Provide the (X, Y) coordinate of the cell's center where the given text is located.  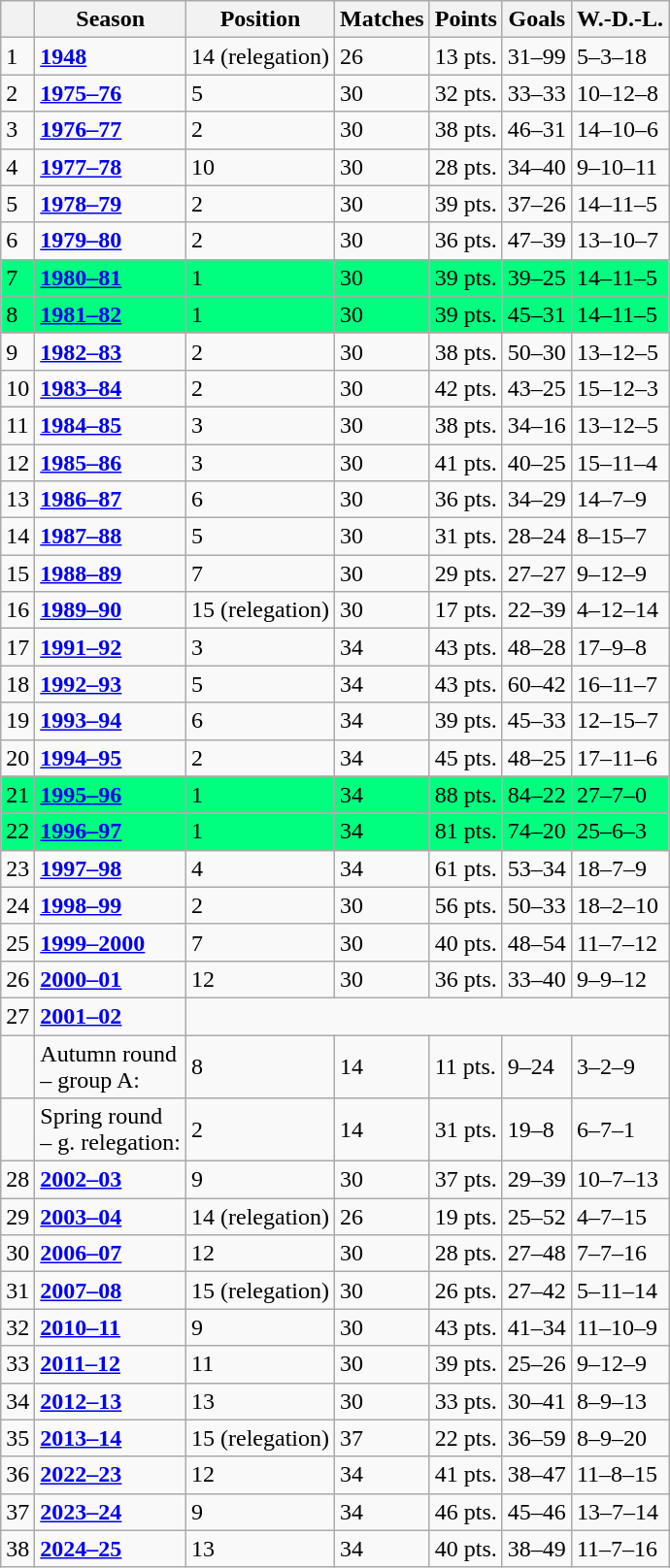
2023–24 (111, 1512)
15–11–4 (620, 463)
29–39 (536, 1180)
60–42 (536, 684)
14–10–6 (620, 130)
24 (17, 905)
1981–82 (111, 314)
2006–07 (111, 1254)
27–27 (536, 573)
18–2–10 (620, 905)
11 pts. (466, 1065)
22 (17, 832)
41–34 (536, 1327)
9–9–12 (620, 979)
Points (466, 19)
36–59 (536, 1438)
16 (17, 610)
1986–87 (111, 500)
17 (17, 647)
33–40 (536, 979)
16–11–7 (620, 684)
48–28 (536, 647)
36 (17, 1475)
1982–83 (111, 351)
38–47 (536, 1475)
48–25 (536, 758)
1985–86 (111, 463)
12–15–7 (620, 721)
74–20 (536, 832)
Position (260, 19)
2012–13 (111, 1401)
8–15–7 (620, 537)
17–11–6 (620, 758)
25–52 (536, 1217)
1977–78 (111, 167)
22 pts. (466, 1438)
33 pts. (466, 1401)
9–24 (536, 1065)
1996–97 (111, 832)
31–99 (536, 56)
Spring round – g. relegation: (111, 1129)
1993–94 (111, 721)
45–31 (536, 314)
4–12–14 (620, 610)
50–30 (536, 351)
1976–77 (111, 130)
2000–01 (111, 979)
19 pts. (466, 1217)
1979–80 (111, 241)
50–33 (536, 905)
27–48 (536, 1254)
1989–90 (111, 610)
30–41 (536, 1401)
18–7–9 (620, 868)
1948 (111, 56)
14–7–9 (620, 500)
2022–23 (111, 1475)
45–46 (536, 1512)
1992–93 (111, 684)
1988–89 (111, 573)
5–3–18 (620, 56)
61 pts. (466, 868)
13–10–7 (620, 241)
81 pts. (466, 832)
38 (17, 1549)
2002–03 (111, 1180)
2024–25 (111, 1549)
1998–99 (111, 905)
25 (17, 942)
15 (17, 573)
1975–76 (111, 93)
1987–88 (111, 537)
17 pts. (466, 610)
Matches (383, 19)
33 (17, 1364)
Autumn round – group A: (111, 1065)
37–26 (536, 204)
Goals (536, 19)
45–33 (536, 721)
1980–81 (111, 278)
1997–98 (111, 868)
4–7–15 (620, 1217)
2007–08 (111, 1290)
5–11–14 (620, 1290)
1978–79 (111, 204)
8–9–13 (620, 1401)
6–7–1 (620, 1129)
11–7–12 (620, 942)
7–7–16 (620, 1254)
20 (17, 758)
29 pts. (466, 573)
47–39 (536, 241)
25–6–3 (620, 832)
48–54 (536, 942)
40–25 (536, 463)
29 (17, 1217)
38–49 (536, 1549)
33–33 (536, 93)
8–9–20 (620, 1438)
32 pts. (466, 93)
34–29 (536, 500)
31 (17, 1290)
2011–12 (111, 1364)
42 pts. (466, 388)
56 pts. (466, 905)
1999–2000 (111, 942)
84–22 (536, 795)
43–25 (536, 388)
2013–14 (111, 1438)
35 (17, 1438)
39–25 (536, 278)
2010–11 (111, 1327)
11–8–15 (620, 1475)
25–26 (536, 1364)
10–7–13 (620, 1180)
9–10–11 (620, 167)
27–42 (536, 1290)
2001–02 (111, 1016)
32 (17, 1327)
11–10–9 (620, 1327)
13–7–14 (620, 1512)
37 pts. (466, 1180)
17–9–8 (620, 647)
21 (17, 795)
Season (111, 19)
19 (17, 721)
45 pts. (466, 758)
1984–85 (111, 425)
1994–95 (111, 758)
11–7–16 (620, 1549)
34–16 (536, 425)
15–12–3 (620, 388)
W.-D.-L. (620, 19)
46 pts. (466, 1512)
26 pts. (466, 1290)
19–8 (536, 1129)
46–31 (536, 130)
1983–84 (111, 388)
10–12–8 (620, 93)
1995–96 (111, 795)
23 (17, 868)
27–7–0 (620, 795)
88 pts. (466, 795)
28 (17, 1180)
22–39 (536, 610)
28–24 (536, 537)
13 pts. (466, 56)
1991–92 (111, 647)
27 (17, 1016)
34–40 (536, 167)
18 (17, 684)
53–34 (536, 868)
2003–04 (111, 1217)
3–2–9 (620, 1065)
